Provide the [X, Y] coordinate of the cell's center where the given text is located.  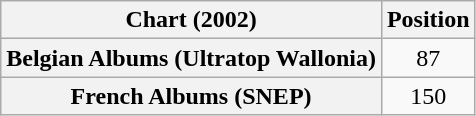
French Albums (SNEP) [192, 96]
150 [428, 96]
Chart (2002) [192, 20]
Position [428, 20]
87 [428, 58]
Belgian Albums (Ultratop Wallonia) [192, 58]
